Search for the cell housing the specified text and yield its (x, y) center coordinate. 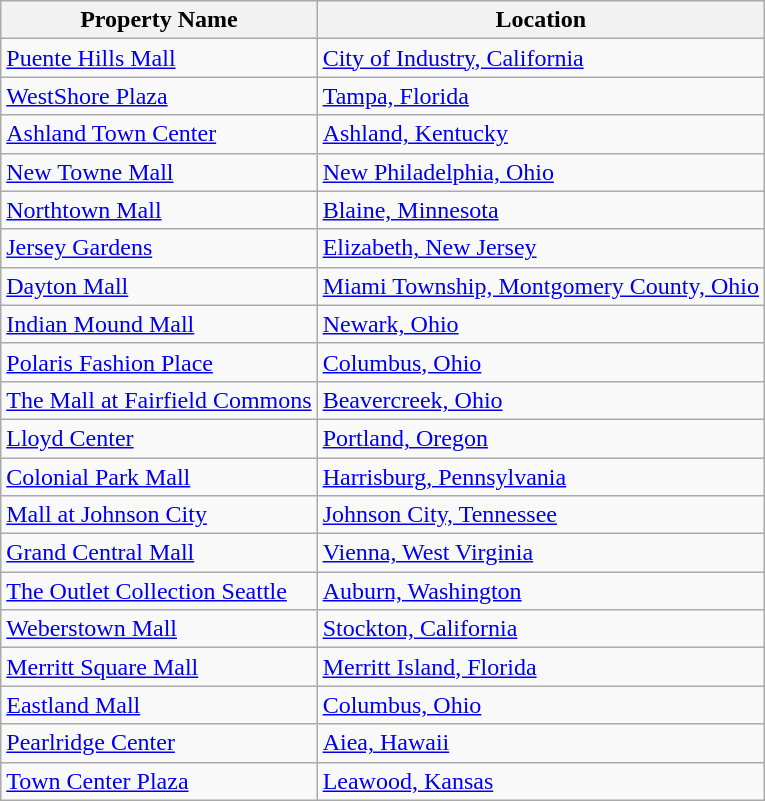
Merritt Island, Florida (540, 667)
Northtown Mall (159, 210)
Portland, Oregon (540, 438)
Leawood, Kansas (540, 781)
Town Center Plaza (159, 781)
The Mall at Fairfield Commons (159, 400)
Ashland, Kentucky (540, 134)
Aiea, Hawaii (540, 743)
New Towne Mall (159, 172)
Eastland Mall (159, 705)
Pearlridge Center (159, 743)
Property Name (159, 20)
Location (540, 20)
WestShore Plaza (159, 96)
The Outlet Collection Seattle (159, 591)
Johnson City, Tennessee (540, 515)
Polaris Fashion Place (159, 362)
Lloyd Center (159, 438)
Dayton Mall (159, 286)
Weberstown Mall (159, 629)
Mall at Johnson City (159, 515)
Miami Township, Montgomery County, Ohio (540, 286)
Auburn, Washington (540, 591)
New Philadelphia, Ohio (540, 172)
Beavercreek, Ohio (540, 400)
City of Industry, California (540, 58)
Indian Mound Mall (159, 324)
Jersey Gardens (159, 248)
Merritt Square Mall (159, 667)
Tampa, Florida (540, 96)
Puente Hills Mall (159, 58)
Grand Central Mall (159, 553)
Newark, Ohio (540, 324)
Elizabeth, New Jersey (540, 248)
Harrisburg, Pennsylvania (540, 477)
Vienna, West Virginia (540, 553)
Colonial Park Mall (159, 477)
Blaine, Minnesota (540, 210)
Ashland Town Center (159, 134)
Stockton, California (540, 629)
